Find where the given text appears and provide that cell's center as [x, y] coordinate. 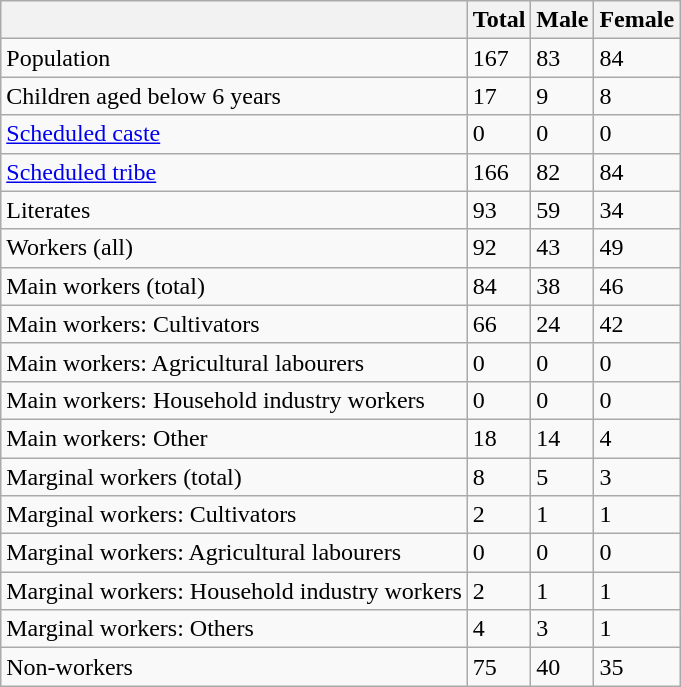
Total [499, 20]
Literates [234, 210]
Children aged below 6 years [234, 96]
Male [562, 20]
167 [499, 58]
Main workers (total) [234, 286]
5 [562, 477]
24 [562, 324]
Marginal workers: Household industry workers [234, 591]
Workers (all) [234, 248]
40 [562, 667]
83 [562, 58]
Main workers: Other [234, 438]
49 [637, 248]
14 [562, 438]
59 [562, 210]
Marginal workers: Others [234, 629]
82 [562, 172]
Non-workers [234, 667]
18 [499, 438]
43 [562, 248]
9 [562, 96]
Marginal workers: Agricultural labourers [234, 553]
Female [637, 20]
166 [499, 172]
Marginal workers (total) [234, 477]
75 [499, 667]
42 [637, 324]
35 [637, 667]
Main workers: Cultivators [234, 324]
34 [637, 210]
Scheduled tribe [234, 172]
17 [499, 96]
66 [499, 324]
93 [499, 210]
Main workers: Household industry workers [234, 400]
Scheduled caste [234, 134]
46 [637, 286]
Main workers: Agricultural labourers [234, 362]
Population [234, 58]
Marginal workers: Cultivators [234, 515]
38 [562, 286]
92 [499, 248]
